For the text-containing cell, return its midpoint in [X, Y] coordinate format. 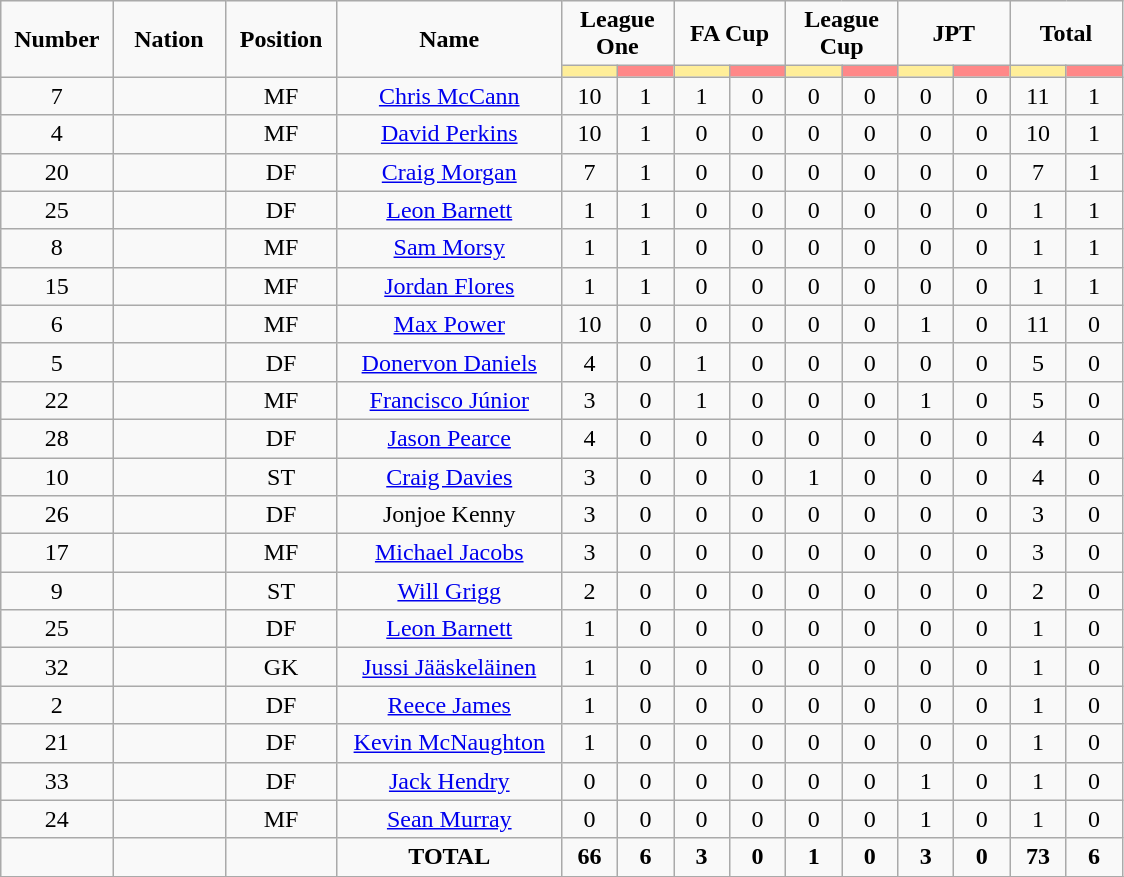
22 [57, 400]
73 [1038, 857]
Michael Jacobs [449, 553]
Nation [169, 39]
Craig Morgan [449, 172]
GK [281, 667]
26 [57, 515]
Jussi Jääskeläinen [449, 667]
33 [57, 781]
Jack Hendry [449, 781]
Jordan Flores [449, 286]
Sam Morsy [449, 248]
David Perkins [449, 134]
Kevin McNaughton [449, 743]
8 [57, 248]
Max Power [449, 324]
TOTAL [449, 857]
Total [1066, 34]
20 [57, 172]
Jason Pearce [449, 438]
66 [589, 857]
Position [281, 39]
15 [57, 286]
Chris McCann [449, 96]
Donervon Daniels [449, 362]
32 [57, 667]
Reece James [449, 705]
League Cup [842, 34]
Craig Davies [449, 477]
17 [57, 553]
Jonjoe Kenny [449, 515]
JPT [954, 34]
9 [57, 591]
Francisco Júnior [449, 400]
FA Cup [730, 34]
Name [449, 39]
21 [57, 743]
28 [57, 438]
Number [57, 39]
Will Grigg [449, 591]
League One [617, 34]
24 [57, 819]
Sean Murray [449, 819]
